Determine the (X, Y) coordinate at the center of the cell enclosing the given text.  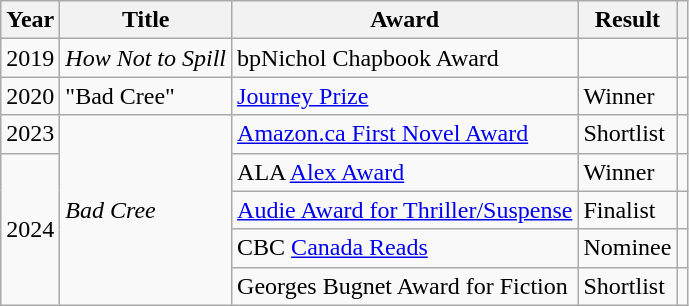
Bad Cree (146, 210)
2023 (30, 134)
2020 (30, 96)
2024 (30, 229)
Journey Prize (405, 96)
"Bad Cree" (146, 96)
How Not to Spill (146, 58)
Result (628, 20)
Year (30, 20)
Finalist (628, 210)
2019 (30, 58)
Nominee (628, 248)
bpNichol Chapbook Award (405, 58)
Title (146, 20)
Georges Bugnet Award for Fiction (405, 286)
Award (405, 20)
CBC Canada Reads (405, 248)
Amazon.ca First Novel Award (405, 134)
Audie Award for Thriller/Suspense (405, 210)
ALA Alex Award (405, 172)
